Determine the [x, y] coordinate at the center of the cell enclosing the given text.  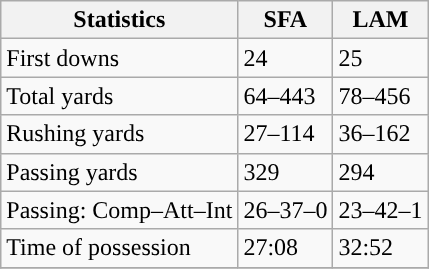
LAM [380, 20]
Statistics [120, 20]
Total yards [120, 96]
Rushing yards [120, 134]
329 [286, 172]
SFA [286, 20]
36–162 [380, 134]
64–443 [286, 96]
24 [286, 58]
27:08 [286, 248]
32:52 [380, 248]
26–37–0 [286, 210]
27–114 [286, 134]
23–42–1 [380, 210]
Passing: Comp–Att–Int [120, 210]
294 [380, 172]
78–456 [380, 96]
Passing yards [120, 172]
25 [380, 58]
First downs [120, 58]
Time of possession [120, 248]
